Scan for the cell matching the given text and deliver its [x, y] coordinate at center. 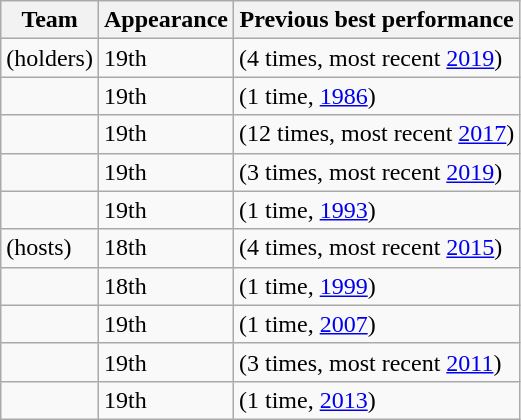
(1 time, 2007) [377, 324]
(3 times, most recent 2019) [377, 172]
Previous best performance [377, 20]
(hosts) [50, 248]
(3 times, most recent 2011) [377, 362]
Team [50, 20]
(12 times, most recent 2017) [377, 134]
(1 time, 1999) [377, 286]
(holders) [50, 58]
Appearance [166, 20]
(1 time, 2013) [377, 400]
(1 time, 1993) [377, 210]
(1 time, 1986) [377, 96]
(4 times, most recent 2015) [377, 248]
(4 times, most recent 2019) [377, 58]
